Find where the given text appears and provide that cell's center as [X, Y] coordinate. 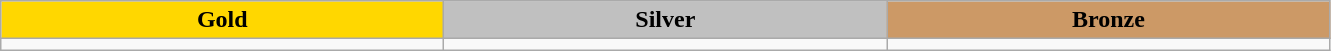
Bronze [1108, 20]
Gold [222, 20]
Silver [666, 20]
